Determine the [x, y] coordinate at the center of the cell enclosing the given text.  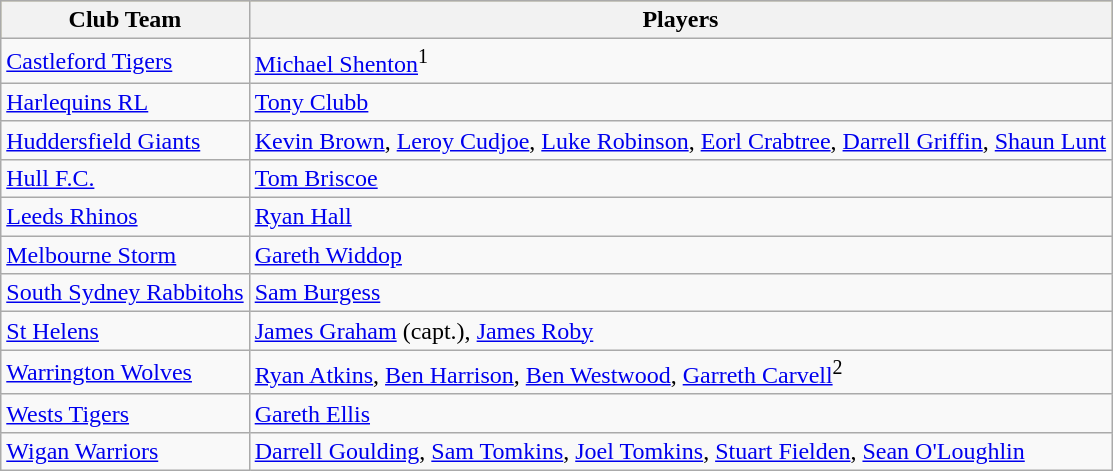
Melbourne Storm [125, 255]
Hull F.C. [125, 178]
Club Team [125, 20]
Ryan Atkins, Ben Harrison, Ben Westwood, Garreth Carvell2 [680, 372]
Ryan Hall [680, 217]
James Graham (capt.), James Roby [680, 331]
Tony Clubb [680, 102]
St Helens [125, 331]
Wests Tigers [125, 413]
Huddersfield Giants [125, 140]
South Sydney Rabbitohs [125, 293]
Leeds Rhinos [125, 217]
Kevin Brown, Leroy Cudjoe, Luke Robinson, Eorl Crabtree, Darrell Griffin, Shaun Lunt [680, 140]
Castleford Tigers [125, 62]
Darrell Goulding, Sam Tomkins, Joel Tomkins, Stuart Fielden, Sean O'Loughlin [680, 451]
Tom Briscoe [680, 178]
Players [680, 20]
Gareth Widdop [680, 255]
Michael Shenton1 [680, 62]
Wigan Warriors [125, 451]
Harlequins RL [125, 102]
Gareth Ellis [680, 413]
Sam Burgess [680, 293]
Warrington Wolves [125, 372]
